Extract the (X, Y) coordinate from the center of the cell holding the provided text.  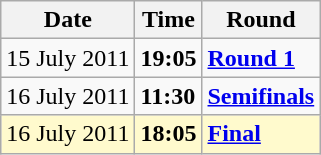
Time (168, 20)
Semifinals (261, 96)
Round 1 (261, 58)
Round (261, 20)
18:05 (168, 134)
Final (261, 134)
Date (68, 20)
11:30 (168, 96)
15 July 2011 (68, 58)
19:05 (168, 58)
